Output the (x, y) coordinate of the center of the cell containing the given text.  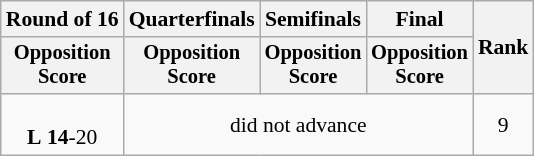
L 14-20 (62, 124)
Rank (504, 48)
Semifinals (314, 19)
did not advance (298, 124)
Round of 16 (62, 19)
Final (420, 19)
9 (504, 124)
Quarterfinals (192, 19)
